Locate the cell with the specified text and output its [x, y] center coordinate. 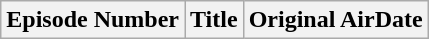
Episode Number [93, 20]
Original AirDate [336, 20]
Title [214, 20]
